Extract the (X, Y) coordinate from the center of the cell holding the provided text.  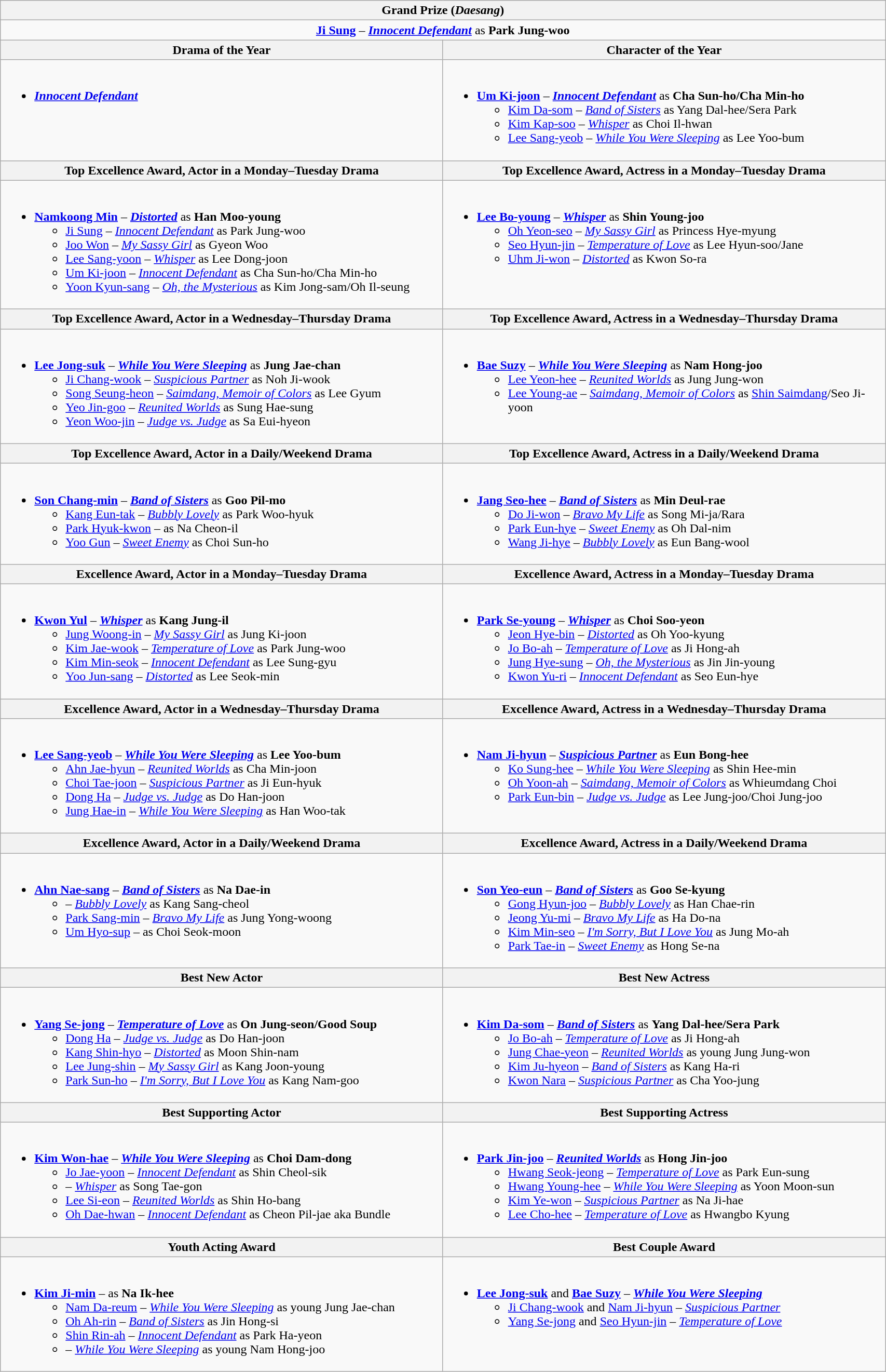
Best Supporting Actress (664, 1112)
Best Supporting Actor (222, 1112)
Excellence Award, Actor in a Daily/Weekend Drama (222, 843)
Innocent Defendant (222, 110)
Best Couple Award (664, 1247)
Excellence Award, Actress in a Daily/Weekend Drama (664, 843)
Best New Actress (664, 978)
Top Excellence Award, Actor in a Wednesday–Thursday Drama (222, 319)
Top Excellence Award, Actor in a Daily/Weekend Drama (222, 453)
Top Excellence Award, Actor in a Monday–Tuesday Drama (222, 170)
Best New Actor (222, 978)
Excellence Award, Actor in a Wednesday–Thursday Drama (222, 709)
Top Excellence Award, Actress in a Monday–Tuesday Drama (664, 170)
Ji Sung – Innocent Defendant as Park Jung-woo (443, 30)
Character of the Year (664, 50)
Drama of the Year (222, 50)
Top Excellence Award, Actress in a Wednesday–Thursday Drama (664, 319)
Excellence Award, Actor in a Monday–Tuesday Drama (222, 574)
Youth Acting Award (222, 1247)
Excellence Award, Actress in a Wednesday–Thursday Drama (664, 709)
Top Excellence Award, Actress in a Daily/Weekend Drama (664, 453)
Grand Prize (Daesang) (443, 10)
Excellence Award, Actress in a Monday–Tuesday Drama (664, 574)
